Detect which cell encompasses the target text, then output its [X, Y] center coordinate. 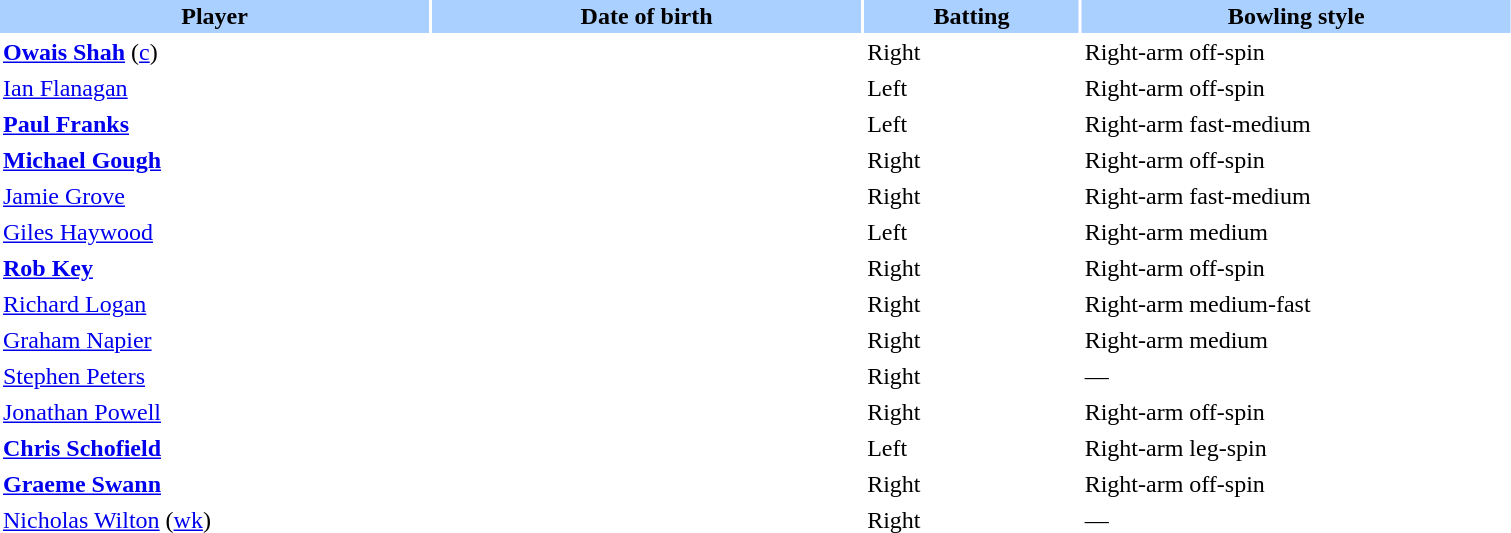
Date of birth [646, 16]
Stephen Peters [214, 376]
Player [214, 16]
Ian Flanagan [214, 88]
Owais Shah (c) [214, 52]
Michael Gough [214, 160]
Right-arm medium-fast [1296, 304]
Bowling style [1296, 16]
Rob Key [214, 268]
Richard Logan [214, 304]
Right-arm leg-spin [1296, 448]
— [1296, 376]
Jamie Grove [214, 196]
Chris Schofield [214, 448]
Paul Franks [214, 124]
Batting [972, 16]
Jonathan Powell [214, 412]
Graeme Swann [214, 484]
Graham Napier [214, 340]
Giles Haywood [214, 232]
